Determine the [x, y] coordinate at the center of the cell enclosing the given text.  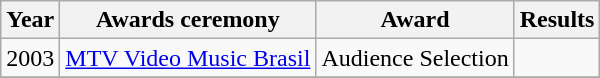
Award [415, 20]
Audience Selection [415, 58]
2003 [30, 58]
Awards ceremony [188, 20]
Results [557, 20]
MTV Video Music Brasil [188, 58]
Year [30, 20]
